Determine the [X, Y] coordinate at the center of the cell enclosing the given text.  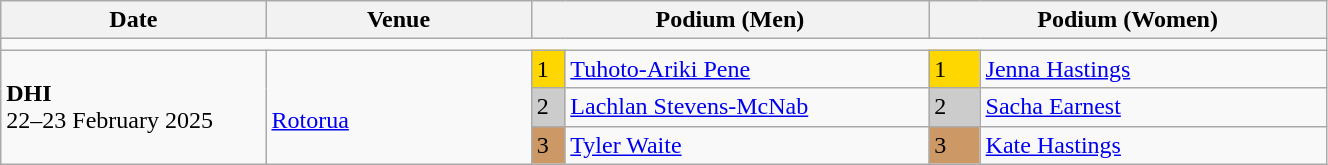
Rotorua [398, 107]
Venue [398, 20]
Sacha Earnest [1153, 107]
Tuhoto-Ariki Pene [747, 69]
Lachlan Stevens-McNab [747, 107]
Jenna Hastings [1153, 69]
Tyler Waite [747, 145]
Podium (Men) [730, 20]
Date [134, 20]
DHI 22–23 February 2025 [134, 107]
Kate Hastings [1153, 145]
Podium (Women) [1128, 20]
